For the text-containing cell, return its midpoint in [x, y] coordinate format. 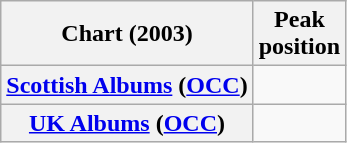
UK Albums (OCC) [127, 123]
Chart (2003) [127, 34]
Peakposition [299, 34]
Scottish Albums (OCC) [127, 85]
